Find where the given text appears and provide that cell's center as (x, y) coordinate. 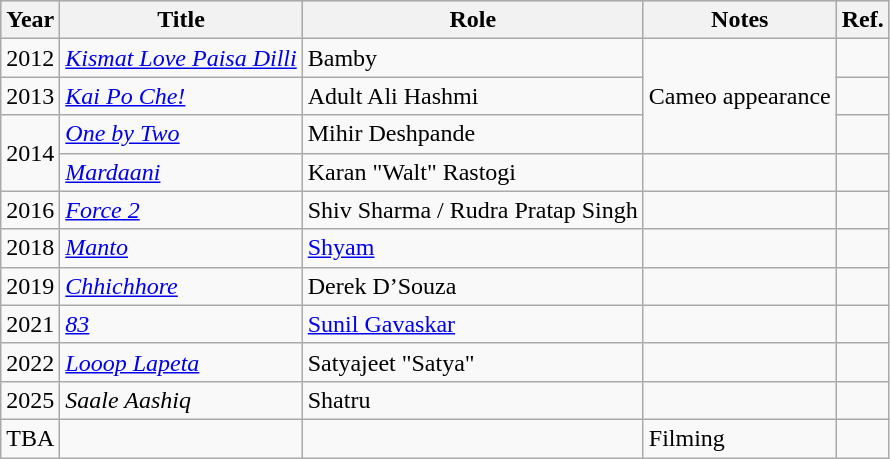
Title (181, 20)
2014 (30, 153)
Notes (740, 20)
Shyam (472, 248)
TBA (30, 438)
Chhichhore (181, 286)
Satyajeet "Satya" (472, 362)
Adult Ali Hashmi (472, 96)
Year (30, 20)
2021 (30, 324)
Kismat Love Paisa Dilli (181, 58)
Role (472, 20)
2016 (30, 210)
Looop Lapeta (181, 362)
2025 (30, 400)
83 (181, 324)
Saale Aashiq (181, 400)
2012 (30, 58)
Shatru (472, 400)
Sunil Gavaskar (472, 324)
Force 2 (181, 210)
Derek D’Souza (472, 286)
2013 (30, 96)
Ref. (862, 20)
Mihir Deshpande (472, 134)
Shiv Sharma / Rudra Pratap Singh (472, 210)
2022 (30, 362)
Bamby (472, 58)
One by Two (181, 134)
Kai Po Che! (181, 96)
Cameo appearance (740, 96)
Filming (740, 438)
Karan "Walt" Rastogi (472, 172)
Manto (181, 248)
2019 (30, 286)
Mardaani (181, 172)
2018 (30, 248)
